Capture the cell that displays the provided text and extract its [x, y] central coordinate. 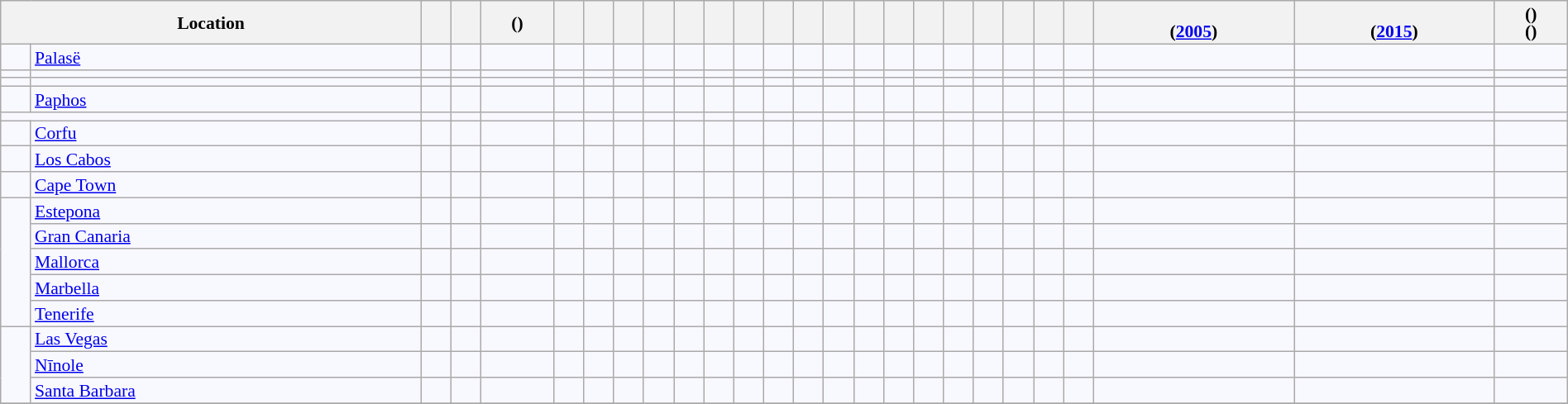
Palasë [226, 56]
Estepona [226, 210]
Las Vegas [226, 339]
Santa Barbara [226, 390]
Tenerife [226, 314]
() [518, 22]
Paphos [226, 99]
(2015) [1394, 22]
Mallorca [226, 263]
Marbella [226, 288]
Gran Canaria [226, 236]
() () [1531, 22]
Cape Town [226, 185]
Location [211, 22]
Corfu [226, 134]
(2005) [1193, 22]
Nīnole [226, 365]
Los Cabos [226, 159]
